Scan for the cell matching the given text and deliver its [X, Y] coordinate at center. 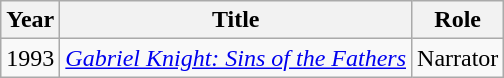
1993 [30, 58]
Title [236, 20]
Narrator [458, 58]
Year [30, 20]
Role [458, 20]
Gabriel Knight: Sins of the Fathers [236, 58]
